Return (X, Y) of the center of cell containing provided text 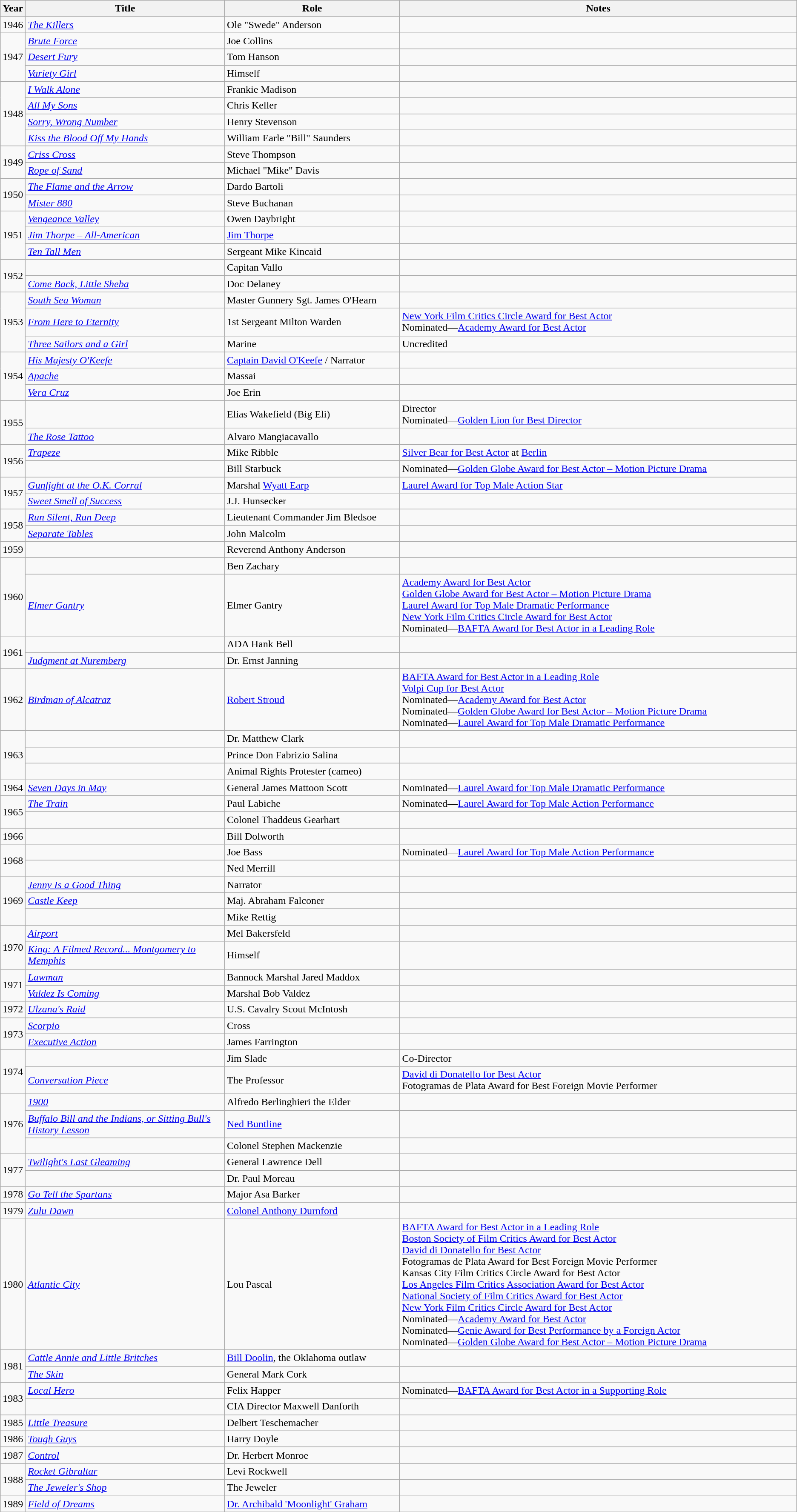
Dr. Herbert Monroe (312, 1455)
Dr. Paul Moreau (312, 1178)
Run Silent, Run Deep (125, 517)
Notes (598, 9)
1948 (13, 114)
Seven Days in May (125, 787)
1973 (13, 1034)
The Professor (312, 1080)
Separate Tables (125, 534)
1971 (13, 985)
Ned Merrill (312, 869)
Control (125, 1455)
William Earle "Bill" Saunders (312, 138)
Felix Happer (312, 1390)
Zulu Dawn (125, 1211)
General Mark Cork (312, 1374)
Mike Ribble (312, 452)
Gunfight at the O.K. Corral (125, 485)
Mister 880 (125, 203)
Chris Keller (312, 106)
1986 (13, 1439)
Delbert Teschemacher (312, 1423)
1989 (13, 1503)
Joe Collins (312, 41)
1956 (13, 460)
The Train (125, 803)
Frankie Madison (312, 89)
1954 (13, 376)
Field of Dreams (125, 1503)
Henry Stevenson (312, 122)
Scorpio (125, 1026)
Mel Bakersfeld (312, 933)
From Here to Eternity (125, 322)
1949 (13, 162)
Jenny Is a Good Thing (125, 885)
Kiss the Blood Off My Hands (125, 138)
1977 (13, 1170)
Go Tell the Spartans (125, 1195)
1974 (13, 1072)
Sorry, Wrong Number (125, 122)
Year (13, 9)
1957 (13, 493)
1985 (13, 1423)
Levi Rockwell (312, 1471)
Bannock Marshal Jared Maddox (312, 977)
CIA Director Maxwell Danforth (312, 1406)
1969 (13, 901)
1970 (13, 947)
Bill Starbuck (312, 469)
Title (125, 9)
The Rose Tattoo (125, 436)
1955 (13, 422)
Valdez Is Coming (125, 993)
Ben Zachary (312, 566)
DirectorNominated—Golden Lion for Best Director (598, 414)
Master Gunnery Sgt. James O'Hearn (312, 300)
Capitan Vallo (312, 268)
1966 (13, 836)
Airport (125, 933)
Jim Slade (312, 1058)
Vengeance Valley (125, 219)
James Farrington (312, 1042)
1983 (13, 1398)
Uncredited (598, 344)
Jim Thorpe – All-American (125, 235)
Maj. Abraham Falconer (312, 901)
Massai (312, 376)
Vera Cruz (125, 392)
Jim Thorpe (312, 235)
Bill Dolworth (312, 836)
Dr. Archibald 'Moonlight' Graham (312, 1503)
Narrator (312, 885)
1972 (13, 1009)
Executive Action (125, 1042)
Nominated—BAFTA Award for Best Actor in a Supporting Role (598, 1390)
Atlantic City (125, 1284)
Cattle Annie and Little Britches (125, 1358)
Dr. Matthew Clark (312, 739)
Conversation Piece (125, 1080)
Ole "Swede" Anderson (312, 25)
Lieutenant Commander Jim Bledsoe (312, 517)
His Majesty O'Keefe (125, 360)
Lou Pascal (312, 1284)
South Sea Woman (125, 300)
1952 (13, 276)
1964 (13, 787)
Ulzana's Raid (125, 1009)
1962 (13, 700)
Joe Bass (312, 852)
King: A Filmed Record... Montgomery to Memphis (125, 955)
Tom Hanson (312, 57)
Silver Bear for Best Actor at Berlin (598, 452)
Criss Cross (125, 154)
Little Treasure (125, 1423)
1950 (13, 194)
1988 (13, 1479)
The Jeweler (312, 1487)
1987 (13, 1455)
Co-Director (598, 1058)
1947 (13, 57)
1960 (13, 597)
Lawman (125, 977)
Marshal Wyatt Earp (312, 485)
The Jeweler's Shop (125, 1487)
Paul Labiche (312, 803)
Rocket Gibraltar (125, 1471)
Tough Guys (125, 1439)
David di Donatello for Best ActorFotogramas de Plata Award for Best Foreign Movie Performer (598, 1080)
Mike Rettig (312, 917)
U.S. Cavalry Scout McIntosh (312, 1009)
1959 (13, 550)
Ten Tall Men (125, 252)
Desert Fury (125, 57)
The Killers (125, 25)
1900 (125, 1102)
Colonel Stephen Mackenzie (312, 1146)
New York Film Critics Circle Award for Best ActorNominated—Academy Award for Best Actor (598, 322)
1st Sergeant Milton Warden (312, 322)
I Walk Alone (125, 89)
Apache (125, 376)
1981 (13, 1366)
1946 (13, 25)
Variety Girl (125, 73)
Birdman of Alcatraz (125, 700)
General Lawrence Dell (312, 1162)
Alvaro Mangiacavallo (312, 436)
J.J. Hunsecker (312, 501)
1978 (13, 1195)
Trapeze (125, 452)
Colonel Thaddeus Gearhart (312, 820)
Dardo Bartoli (312, 186)
Buffalo Bill and the Indians, or Sitting Bull's History Lesson (125, 1123)
Marine (312, 344)
1953 (13, 322)
Doc Delaney (312, 284)
Michael "Mike" Davis (312, 170)
1979 (13, 1211)
1961 (13, 652)
General James Mattoon Scott (312, 787)
Animal Rights Protester (cameo) (312, 771)
1963 (13, 755)
Steve Thompson (312, 154)
1951 (13, 235)
All My Sons (125, 106)
Steve Buchanan (312, 203)
Nominated—Golden Globe Award for Best Actor – Motion Picture Drama (598, 469)
Sweet Smell of Success (125, 501)
Elias Wakefield (Big Eli) (312, 414)
Dr. Ernst Janning (312, 660)
1980 (13, 1284)
Role (312, 9)
Sergeant Mike Kincaid (312, 252)
1976 (13, 1123)
Bill Doolin, the Oklahoma outlaw (312, 1358)
Harry Doyle (312, 1439)
The Skin (125, 1374)
Three Sailors and a Girl (125, 344)
Robert Stroud (312, 700)
Rope of Sand (125, 170)
Reverend Anthony Anderson (312, 550)
Joe Erin (312, 392)
ADA Hank Bell (312, 644)
Laurel Award for Top Male Action Star (598, 485)
Alfredo Berlinghieri the Elder (312, 1102)
Local Hero (125, 1390)
Colonel Anthony Durnford (312, 1211)
Judgment at Nuremberg (125, 660)
Marshal Bob Valdez (312, 993)
Prince Don Fabrizio Salina (312, 755)
1958 (13, 526)
Captain David O'Keefe / Narrator (312, 360)
John Malcolm (312, 534)
Castle Keep (125, 901)
Ned Buntline (312, 1123)
Nominated—Laurel Award for Top Male Dramatic Performance (598, 787)
Major Asa Barker (312, 1195)
1968 (13, 860)
Twilight's Last Gleaming (125, 1162)
Cross (312, 1026)
Owen Daybright (312, 219)
1965 (13, 812)
Come Back, Little Sheba (125, 284)
The Flame and the Arrow (125, 186)
Brute Force (125, 41)
